Search for the cell housing the specified text and yield its [x, y] center coordinate. 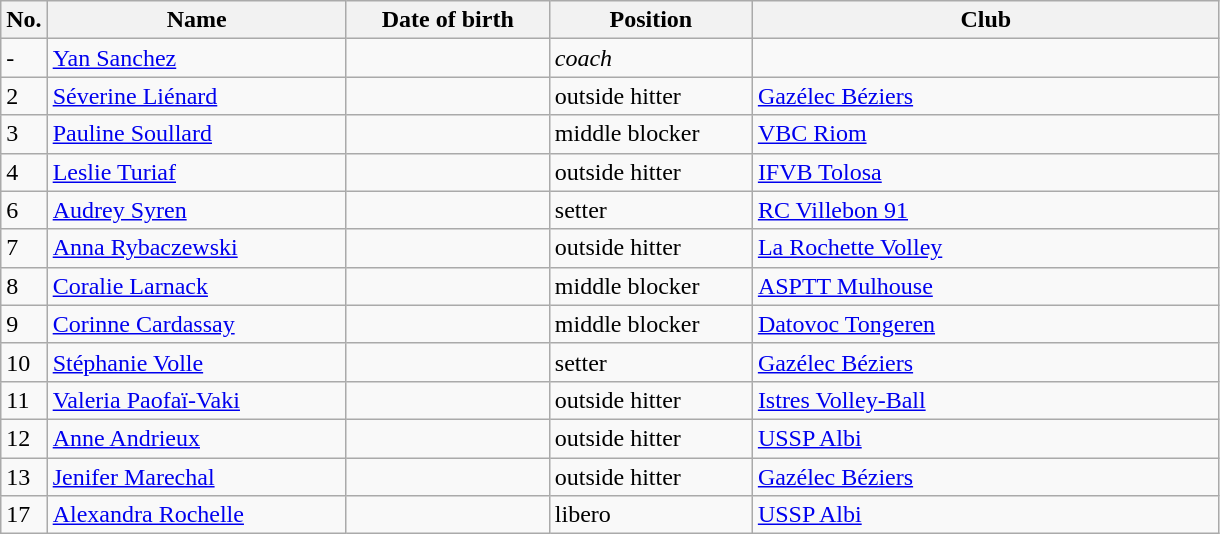
8 [24, 286]
Coralie Larnack [196, 286]
Stéphanie Volle [196, 362]
Pauline Soullard [196, 134]
Valeria Paofaï-Vaki [196, 400]
10 [24, 362]
VBC Riom [986, 134]
coach [650, 58]
11 [24, 400]
4 [24, 172]
9 [24, 324]
No. [24, 20]
Anne Andrieux [196, 438]
3 [24, 134]
Séverine Liénard [196, 96]
Jenifer Marechal [196, 477]
13 [24, 477]
Anna Rybaczewski [196, 248]
17 [24, 515]
ASPTT Mulhouse [986, 286]
7 [24, 248]
RC Villebon 91 [986, 210]
Date of birth [448, 20]
- [24, 58]
Position [650, 20]
Club [986, 20]
IFVB Tolosa [986, 172]
6 [24, 210]
Yan Sanchez [196, 58]
Istres Volley-Ball [986, 400]
12 [24, 438]
Corinne Cardassay [196, 324]
Alexandra Rochelle [196, 515]
La Rochette Volley [986, 248]
Datovoc Tongeren [986, 324]
Audrey Syren [196, 210]
Name [196, 20]
2 [24, 96]
Leslie Turiaf [196, 172]
libero [650, 515]
